Extract the [x, y] coordinate from the center of the cell holding the provided text.  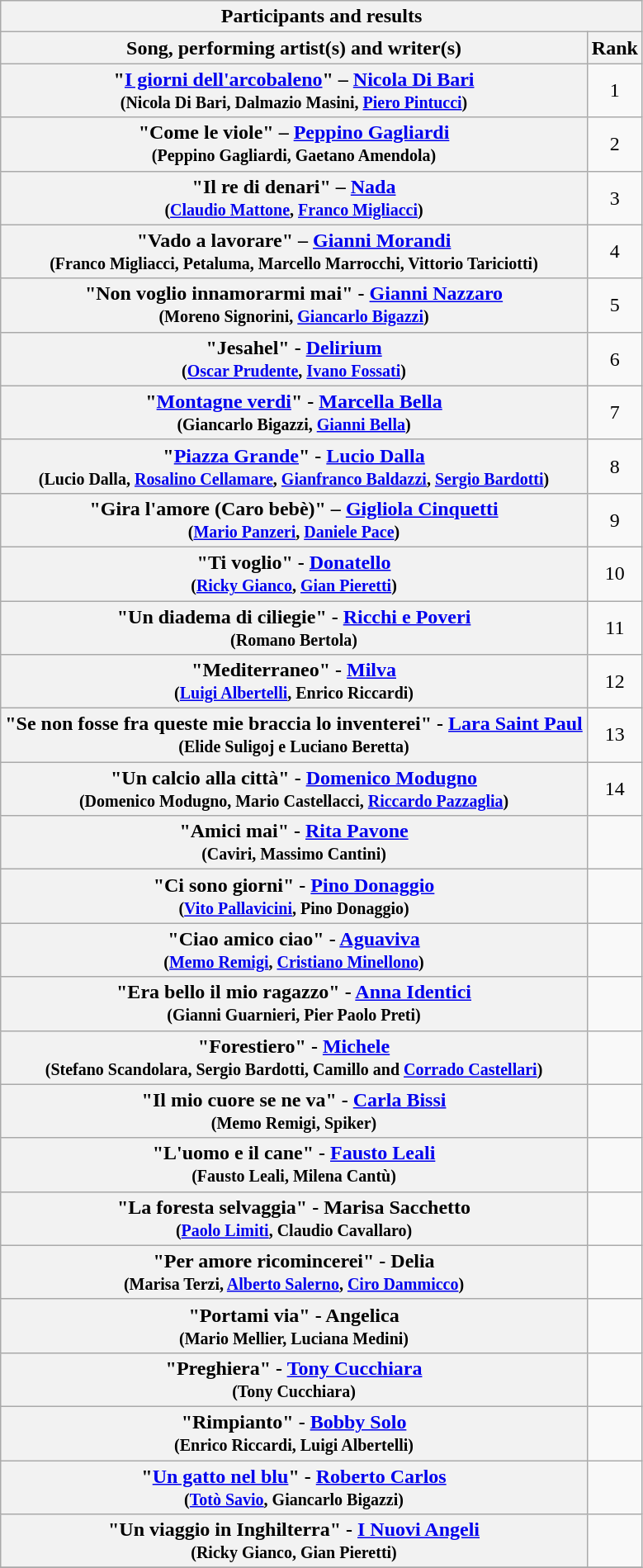
"Ciao amico ciao" - Aguaviva (Memo Remigi, Cristiano Minellono) [294, 950]
"Il re di denari" – Nada (Claudio Mattone, Franco Migliacci) [294, 198]
11 [614, 628]
"Non voglio innamorarmi mai" - Gianni Nazzaro (Moreno Signorini, Giancarlo Bigazzi) [294, 306]
"Gira l'amore (Caro bebè)" – Gigliola Cinquetti (Mario Panzeri, Daniele Pace) [294, 520]
9 [614, 520]
"Un diadema di ciliegie" - Ricchi e Poveri (Romano Bertola) [294, 628]
"Vado a lavorare" – Gianni Morandi (Franco Migliacci, Petaluma, Marcello Marrocchi, Vittorio Tariciotti) [294, 251]
"Piazza Grande" - Lucio Dalla (Lucio Dalla, Rosalino Cellamare, Gianfranco Baldazzi, Sergio Bardotti) [294, 466]
Rank [614, 48]
3 [614, 198]
"Forestiero" - Michele (Stefano Scandolara, Sergio Bardotti, Camillo and Corrado Castellari) [294, 1057]
4 [614, 251]
6 [614, 358]
"Preghiera" - Tony Cucchiara (Tony Cucchiara) [294, 1379]
10 [614, 573]
"Per amore ricomincerei" - Delia (Marisa Terzi, Alberto Salerno, Ciro Dammicco) [294, 1272]
"Un calcio alla città" - Domenico Modugno (Domenico Modugno, Mario Castellacci, Riccardo Pazzaglia) [294, 789]
"L'uomo e il cane" - Fausto Leali (Fausto Leali, Milena Cantù) [294, 1164]
7 [614, 413]
"Portami via" - Angelica (Mario Mellier, Luciana Medini) [294, 1326]
"Era bello il mio ragazzo" - Anna Identici (Gianni Guarnieri, Pier Paolo Preti) [294, 1004]
"Mediterraneo" - Milva (Luigi Albertelli, Enrico Riccardi) [294, 682]
"I giorni dell'arcobaleno" – Nicola Di Bari (Nicola Di Bari, Dalmazio Masini, Piero Pintucci) [294, 91]
"Un gatto nel blu" - Roberto Carlos (Totò Savio, Giancarlo Bigazzi) [294, 1486]
5 [614, 306]
"La foresta selvaggia" - Marisa Sacchetto (Paolo Limiti, Claudio Cavallaro) [294, 1219]
"Jesahel" - Delirium (Oscar Prudente, Ivano Fossati) [294, 358]
"Ti voglio" - Donatello (Ricky Gianco, Gian Pieretti) [294, 573]
"Come le viole" – Peppino Gagliardi (Peppino Gagliardi, Gaetano Amendola) [294, 144]
"Il mio cuore se ne va" - Carla Bissi (Memo Remigi, Spiker) [294, 1111]
"Ci sono giorni" - Pino Donaggio (Vito Pallavicini, Pino Donaggio) [294, 897]
"Se non fosse fra queste mie braccia lo inventerei" - Lara Saint Paul (Elide Suligoj e Luciano Beretta) [294, 735]
8 [614, 466]
"Montagne verdi" - Marcella Bella (Giancarlo Bigazzi, Gianni Bella) [294, 413]
Participants and results [322, 17]
"Un viaggio in Inghilterra" - I Nuovi Angeli (Ricky Gianco, Gian Pieretti) [294, 1541]
13 [614, 735]
2 [614, 144]
14 [614, 789]
"Amici mai" - Rita Pavone (Caviri, Massimo Cantini) [294, 842]
12 [614, 682]
1 [614, 91]
"Rimpianto" - Bobby Solo (Enrico Riccardi, Luigi Albertelli) [294, 1433]
Song, performing artist(s) and writer(s) [294, 48]
